Identify which cell holds the provided text, then report its (X, Y) central coordinate. 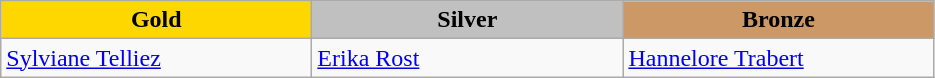
Sylviane Telliez (156, 58)
Bronze (778, 20)
Gold (156, 20)
Hannelore Trabert (778, 58)
Erika Rost (468, 58)
Silver (468, 20)
